Detect which cell encompasses the target text, then output its [x, y] center coordinate. 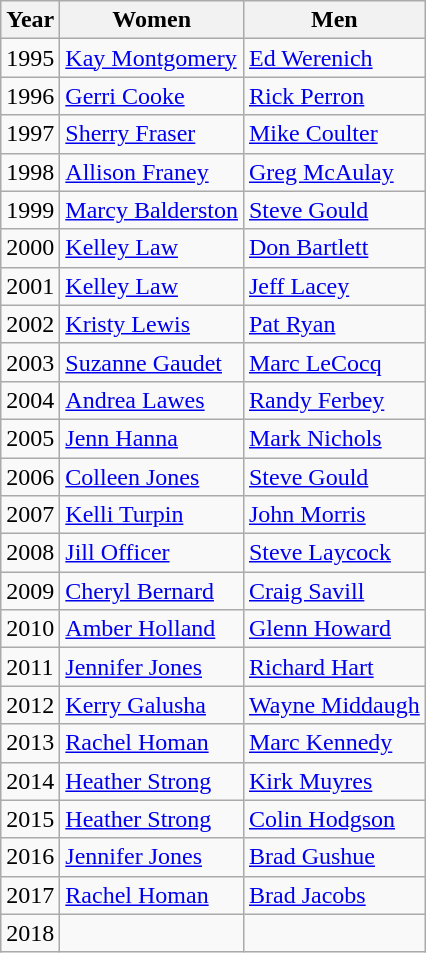
Gerri Cooke [152, 96]
Allison Franey [152, 172]
1998 [30, 172]
2003 [30, 362]
2018 [30, 933]
2004 [30, 400]
1996 [30, 96]
Marcy Balderston [152, 210]
Marc Kennedy [334, 743]
Women [152, 20]
Cheryl Bernard [152, 591]
Kay Montgomery [152, 58]
Jenn Hanna [152, 438]
2012 [30, 705]
Men [334, 20]
2011 [30, 667]
1997 [30, 134]
Brad Jacobs [334, 895]
Craig Savill [334, 591]
Greg McAulay [334, 172]
Brad Gushue [334, 857]
Steve Laycock [334, 553]
2015 [30, 819]
Randy Ferbey [334, 400]
Rick Perron [334, 96]
Kelli Turpin [152, 515]
Glenn Howard [334, 629]
2001 [30, 286]
2000 [30, 248]
Mark Nichols [334, 438]
2010 [30, 629]
1999 [30, 210]
Kirk Muyres [334, 781]
2016 [30, 857]
Kristy Lewis [152, 324]
2005 [30, 438]
Kerry Galusha [152, 705]
2006 [30, 477]
Marc LeCocq [334, 362]
2014 [30, 781]
Pat Ryan [334, 324]
Sherry Fraser [152, 134]
Amber Holland [152, 629]
Colleen Jones [152, 477]
Ed Werenich [334, 58]
Jeff Lacey [334, 286]
2009 [30, 591]
1995 [30, 58]
Colin Hodgson [334, 819]
2007 [30, 515]
2008 [30, 553]
2017 [30, 895]
Don Bartlett [334, 248]
Suzanne Gaudet [152, 362]
John Morris [334, 515]
2002 [30, 324]
Jill Officer [152, 553]
Mike Coulter [334, 134]
Wayne Middaugh [334, 705]
Year [30, 20]
2013 [30, 743]
Andrea Lawes [152, 400]
Richard Hart [334, 667]
